Locate the cell with the specified text and output its [X, Y] center coordinate. 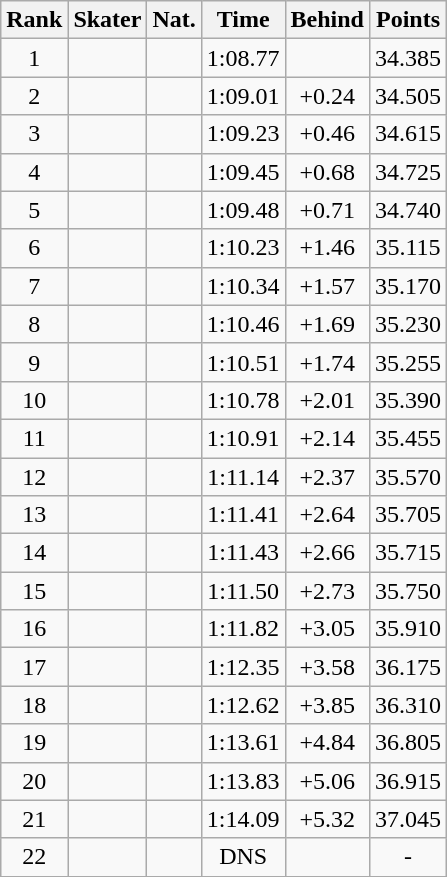
36.805 [408, 743]
16 [34, 629]
4 [34, 172]
+3.85 [327, 705]
35.715 [408, 553]
1:09.23 [243, 134]
13 [34, 515]
1:09.01 [243, 96]
+0.68 [327, 172]
1:10.91 [243, 438]
34.505 [408, 96]
+2.14 [327, 438]
1 [34, 58]
20 [34, 781]
1:12.62 [243, 705]
+3.58 [327, 667]
19 [34, 743]
35.390 [408, 400]
+0.71 [327, 210]
+0.24 [327, 96]
1:13.61 [243, 743]
8 [34, 324]
1:12.35 [243, 667]
+1.74 [327, 362]
36.915 [408, 781]
+4.84 [327, 743]
1:13.83 [243, 781]
10 [34, 400]
5 [34, 210]
34.615 [408, 134]
22 [34, 857]
15 [34, 591]
34.740 [408, 210]
7 [34, 286]
+2.37 [327, 477]
35.750 [408, 591]
35.705 [408, 515]
DNS [243, 857]
35.170 [408, 286]
2 [34, 96]
35.570 [408, 477]
1:11.43 [243, 553]
+3.05 [327, 629]
1:11.82 [243, 629]
1:10.34 [243, 286]
Rank [34, 20]
1:11.41 [243, 515]
+5.32 [327, 819]
Skater [108, 20]
1:10.51 [243, 362]
14 [34, 553]
1:10.78 [243, 400]
3 [34, 134]
18 [34, 705]
1:11.14 [243, 477]
+1.69 [327, 324]
12 [34, 477]
1:09.45 [243, 172]
34.725 [408, 172]
9 [34, 362]
11 [34, 438]
6 [34, 248]
1:10.46 [243, 324]
+5.06 [327, 781]
+1.46 [327, 248]
35.230 [408, 324]
Points [408, 20]
1:10.23 [243, 248]
36.310 [408, 705]
35.910 [408, 629]
1:09.48 [243, 210]
+2.64 [327, 515]
+0.46 [327, 134]
35.255 [408, 362]
+1.57 [327, 286]
35.455 [408, 438]
21 [34, 819]
Time [243, 20]
34.385 [408, 58]
+2.66 [327, 553]
1:14.09 [243, 819]
17 [34, 667]
35.115 [408, 248]
+2.01 [327, 400]
Nat. [174, 20]
1:11.50 [243, 591]
36.175 [408, 667]
+2.73 [327, 591]
1:08.77 [243, 58]
37.045 [408, 819]
- [408, 857]
Behind [327, 20]
